Return the [X, Y] coordinate for the center point of the cell that contains the specified text.  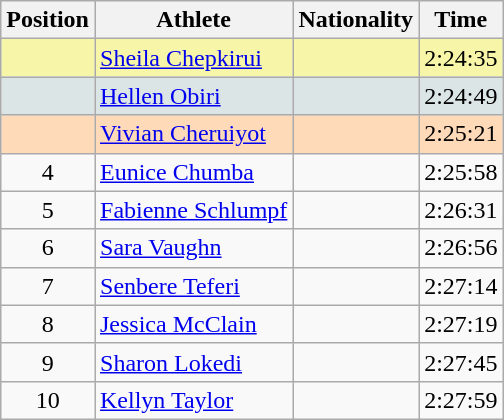
Nationality [356, 20]
Kellyn Taylor [193, 400]
7 [48, 286]
10 [48, 400]
Sharon Lokedi [193, 362]
Time [461, 20]
2:24:35 [461, 58]
Vivian Cheruiyot [193, 134]
4 [48, 172]
Athlete [193, 20]
Eunice Chumba [193, 172]
9 [48, 362]
2:27:19 [461, 324]
2:27:14 [461, 286]
Hellen Obiri [193, 96]
2:27:59 [461, 400]
2:26:56 [461, 248]
Position [48, 20]
6 [48, 248]
Senbere Teferi [193, 286]
2:25:58 [461, 172]
5 [48, 210]
2:27:45 [461, 362]
2:26:31 [461, 210]
2:24:49 [461, 96]
Sheila Chepkirui [193, 58]
8 [48, 324]
Jessica McClain [193, 324]
2:25:21 [461, 134]
Sara Vaughn [193, 248]
Fabienne Schlumpf [193, 210]
